Output the (x, y) coordinate of the center of the cell containing the given text.  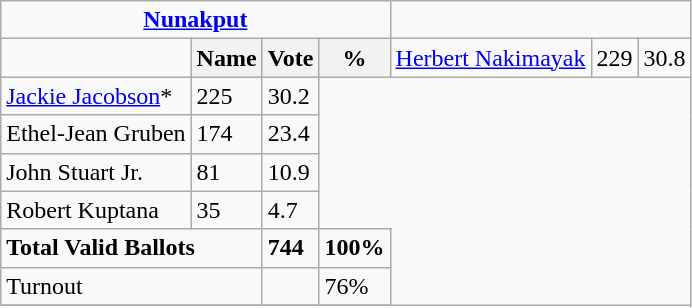
Total Valid Ballots (132, 248)
35 (226, 210)
76% (354, 286)
Ethel-Jean Gruben (96, 134)
Jackie Jacobson* (96, 96)
John Stuart Jr. (96, 172)
100% (354, 248)
30.2 (290, 96)
30.8 (664, 58)
23.4 (290, 134)
Turnout (132, 286)
229 (614, 58)
81 (226, 172)
225 (226, 96)
Vote (290, 58)
744 (290, 248)
10.9 (290, 172)
4.7 (290, 210)
174 (226, 134)
Nunakput (196, 20)
Robert Kuptana (96, 210)
Herbert Nakimayak (490, 58)
Name (226, 58)
% (354, 58)
